Pinpoint the cell where the given text exists, returning its (x, y) midpoint coordinate. 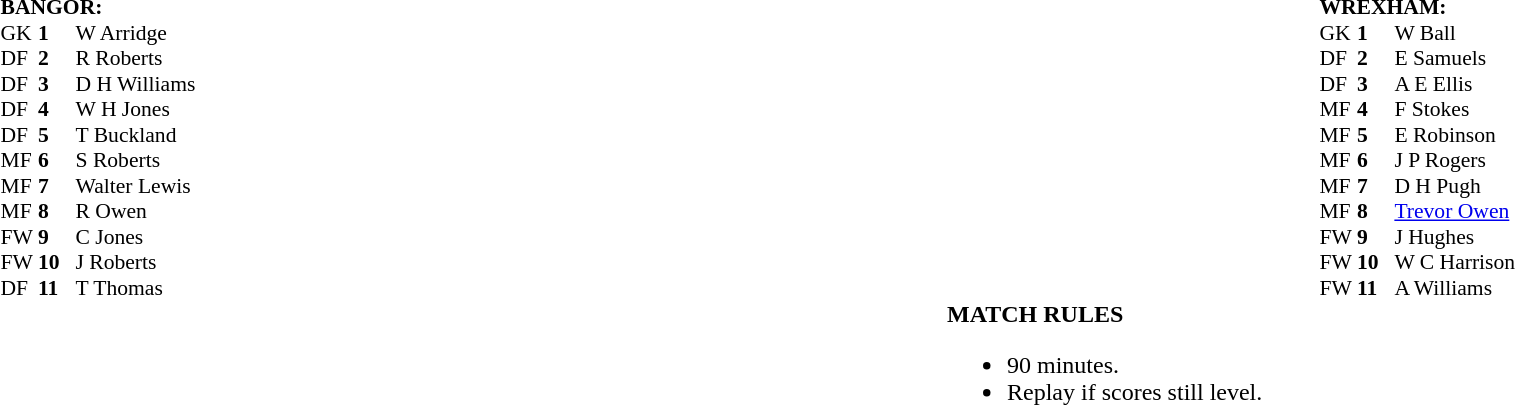
C Jones (136, 237)
R Roberts (136, 59)
A E Ellis (1454, 84)
R Owen (136, 211)
D H Pugh (1454, 186)
J Roberts (136, 263)
W Arridge (136, 33)
S Roberts (136, 161)
W H Jones (136, 109)
W C Harrison (1454, 263)
E Samuels (1454, 59)
T Buckland (136, 135)
T Thomas (136, 288)
Trevor Owen (1454, 211)
Walter Lewis (136, 186)
J Hughes (1454, 237)
E Robinson (1454, 135)
F Stokes (1454, 109)
D H Williams (136, 84)
W Ball (1454, 33)
A Williams (1454, 288)
J P Rogers (1454, 161)
